Return (x, y) of the center of cell containing provided text 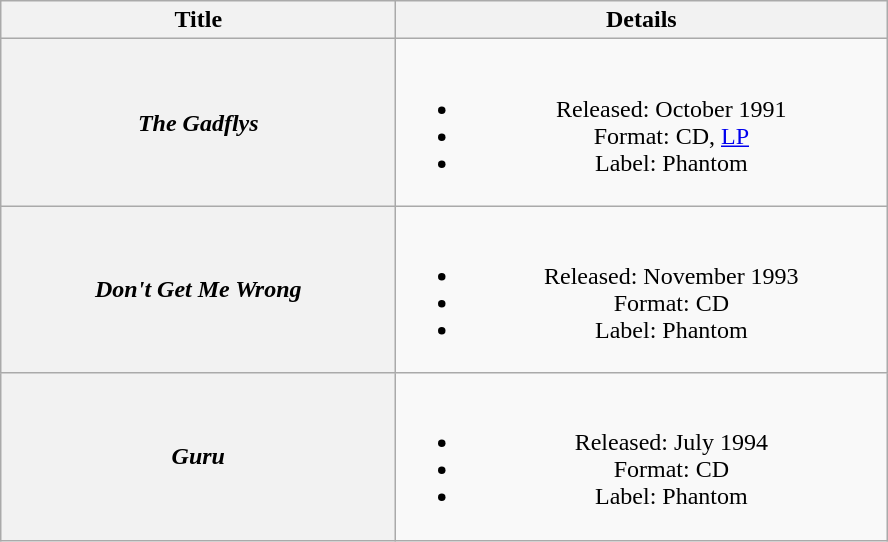
The Gadflys (198, 122)
Released: October 1991Format: CD, LPLabel: Phantom (642, 122)
Title (198, 20)
Guru (198, 456)
Details (642, 20)
Don't Get Me Wrong (198, 290)
Released: November 1993Format: CDLabel: Phantom (642, 290)
Released: July 1994Format: CDLabel: Phantom (642, 456)
